Output the (x, y) coordinate of the center of the cell containing the given text.  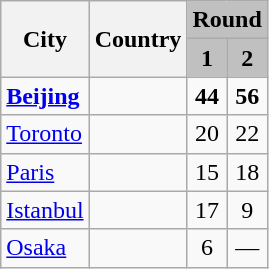
Round (227, 20)
6 (207, 248)
Osaka (45, 248)
2 (247, 58)
56 (247, 96)
Istanbul (45, 210)
22 (247, 134)
18 (247, 172)
1 (207, 58)
Paris (45, 172)
9 (247, 210)
44 (207, 96)
20 (207, 134)
15 (207, 172)
City (45, 39)
17 (207, 210)
— (247, 248)
Beijing (45, 96)
Country (138, 39)
Toronto (45, 134)
